Find where the given text appears and provide that cell's center as [X, Y] coordinate. 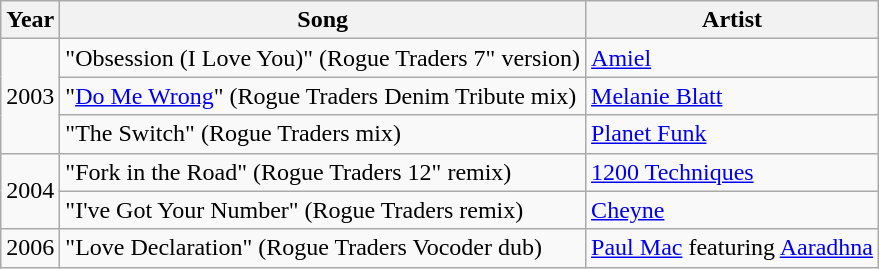
"Fork in the Road" (Rogue Traders 12" remix) [323, 172]
"The Switch" (Rogue Traders mix) [323, 134]
Cheyne [732, 210]
Amiel [732, 58]
2003 [30, 96]
"Obsession (I Love You)" (Rogue Traders 7" version) [323, 58]
Planet Funk [732, 134]
"Do Me Wrong" (Rogue Traders Denim Tribute mix) [323, 96]
Melanie Blatt [732, 96]
Artist [732, 20]
2006 [30, 248]
1200 Techniques [732, 172]
"Love Declaration" (Rogue Traders Vocoder dub) [323, 248]
Song [323, 20]
"I've Got Your Number" (Rogue Traders remix) [323, 210]
Year [30, 20]
2004 [30, 191]
Paul Mac featuring Aaradhna [732, 248]
